For the text-containing cell, return its midpoint in (X, Y) coordinate format. 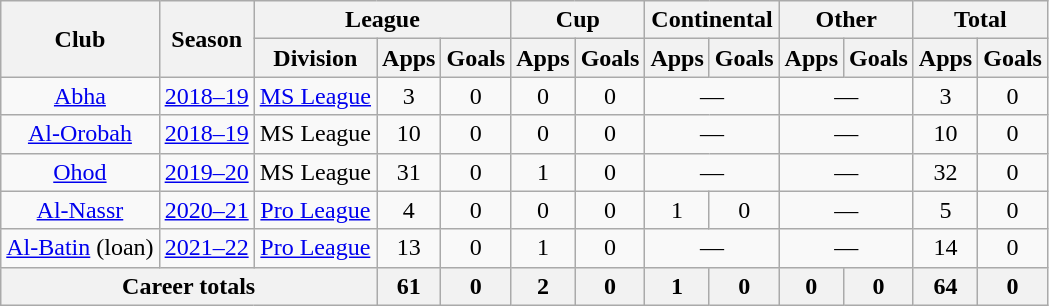
Al-Orobah (80, 134)
5 (945, 210)
2020–21 (206, 210)
Club (80, 39)
13 (409, 248)
Other (846, 20)
32 (945, 172)
14 (945, 248)
2021–22 (206, 248)
31 (409, 172)
2 (543, 286)
Career totals (189, 286)
64 (945, 286)
61 (409, 286)
4 (409, 210)
Continental (712, 20)
Al-Batin (loan) (80, 248)
Cup (578, 20)
Division (315, 58)
2019–20 (206, 172)
Abha (80, 96)
League (382, 20)
Season (206, 39)
Ohod (80, 172)
Total (980, 20)
Al-Nassr (80, 210)
